Identify which cell holds the provided text, then report its (x, y) central coordinate. 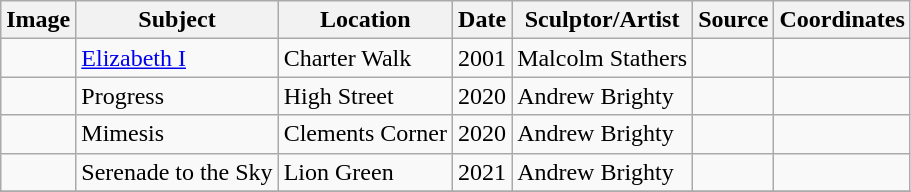
Subject (177, 20)
2001 (482, 58)
Image (38, 20)
Date (482, 20)
Location (365, 20)
High Street (365, 96)
Charter Walk (365, 58)
Coordinates (842, 20)
2021 (482, 172)
Source (734, 20)
Progress (177, 96)
Clements Corner (365, 134)
Mimesis (177, 134)
Elizabeth I (177, 58)
Sculptor/Artist (602, 20)
Lion Green (365, 172)
Serenade to the Sky (177, 172)
Malcolm Stathers (602, 58)
